Return (X, Y) of the center of cell containing provided text 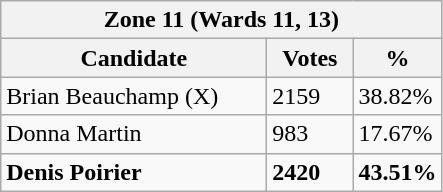
17.67% (398, 134)
% (398, 58)
Zone 11 (Wards 11, 13) (222, 20)
Brian Beauchamp (X) (134, 96)
43.51% (398, 172)
Donna Martin (134, 134)
2159 (310, 96)
Candidate (134, 58)
Denis Poirier (134, 172)
2420 (310, 172)
Votes (310, 58)
38.82% (398, 96)
983 (310, 134)
